Pinpoint the cell where the given text exists, returning its [X, Y] midpoint coordinate. 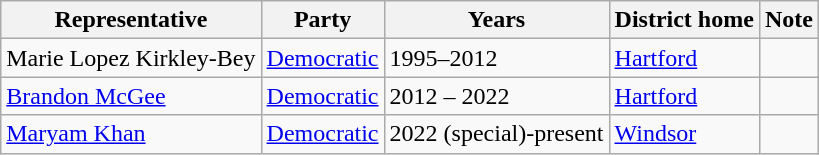
Years [496, 20]
Brandon McGee [131, 96]
2022 (special)-present [496, 134]
Maryam Khan [131, 134]
Marie Lopez Kirkley-Bey [131, 58]
Party [322, 20]
District home [684, 20]
Windsor [684, 134]
Representative [131, 20]
Note [788, 20]
2012 – 2022 [496, 96]
1995–2012 [496, 58]
